Return (X, Y) of the center of cell containing provided text 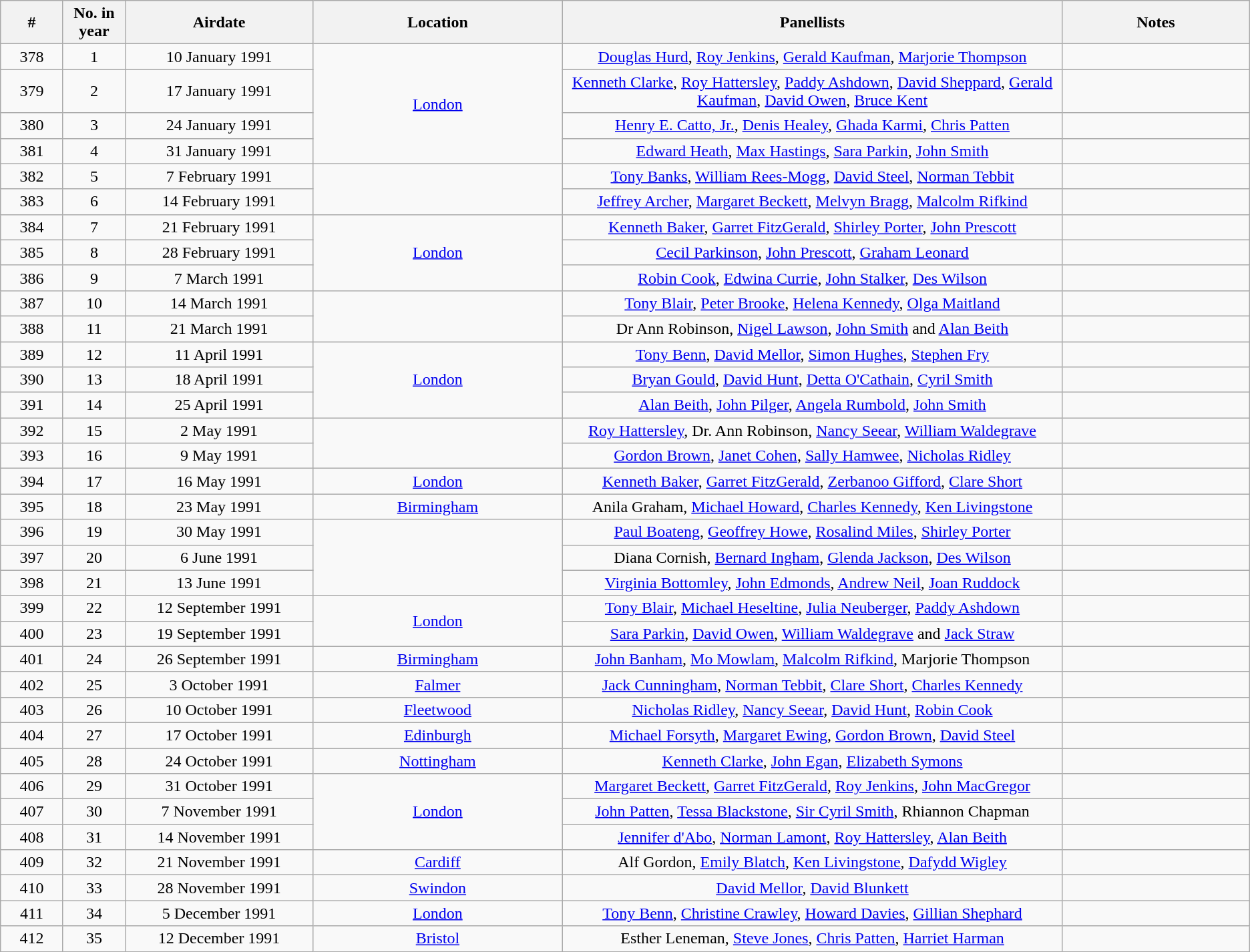
Tony Benn, Christine Crawley, Howard Davies, Gillian Shephard (812, 913)
Cecil Parkinson, John Prescott, Graham Leonard (812, 252)
Airdate (219, 23)
Sara Parkin, David Owen, William Waldegrave and Jack Straw (812, 634)
9 May 1991 (219, 456)
No. in year (94, 23)
380 (32, 126)
391 (32, 405)
Esther Leneman, Steve Jones, Chris Patten, Harriet Harman (812, 939)
30 (94, 812)
Henry E. Catto, Jr., Denis Healey, Ghada Karmi, Chris Patten (812, 126)
14 March 1991 (219, 303)
387 (32, 303)
Douglas Hurd, Roy Jenkins, Gerald Kaufman, Marjorie Thompson (812, 57)
25 (94, 684)
8 (94, 252)
John Banham, Mo Mowlam, Malcolm Rifkind, Marjorie Thompson (812, 659)
Paul Boateng, Geoffrey Howe, Rosalind Miles, Shirley Porter (812, 532)
32 (94, 863)
28 February 1991 (219, 252)
407 (32, 812)
# (32, 23)
Kenneth Clarke, John Egan, Elizabeth Symons (812, 760)
383 (32, 202)
Margaret Beckett, Garret FitzGerald, Roy Jenkins, John MacGregor (812, 786)
405 (32, 760)
26 September 1991 (219, 659)
Alan Beith, John Pilger, Angela Rumbold, John Smith (812, 405)
13 June 1991 (219, 583)
Tony Banks, William Rees-Mogg, David Steel, Norman Tebbit (812, 176)
Gordon Brown, Janet Cohen, Sally Hamwee, Nicholas Ridley (812, 456)
385 (32, 252)
2 (94, 91)
409 (32, 863)
Notes (1157, 23)
Alf Gordon, Emily Blatch, Ken Livingstone, Dafydd Wigley (812, 863)
Bryan Gould, David Hunt, Detta O'Cathain, Cyril Smith (812, 380)
412 (32, 939)
17 January 1991 (219, 91)
10 January 1991 (219, 57)
Fleetwood (437, 710)
21 (94, 583)
John Patten, Tessa Blackstone, Sir Cyril Smith, Rhiannon Chapman (812, 812)
Anila Graham, Michael Howard, Charles Kennedy, Ken Livingstone (812, 507)
392 (32, 431)
Edinburgh (437, 735)
384 (32, 227)
Tony Blair, Michael Heseltine, Julia Neuberger, Paddy Ashdown (812, 608)
Kenneth Baker, Garret FitzGerald, Shirley Porter, John Prescott (812, 227)
395 (32, 507)
15 (94, 431)
Dr Ann Robinson, Nigel Lawson, John Smith and Alan Beith (812, 328)
411 (32, 913)
18 April 1991 (219, 380)
31 (94, 837)
34 (94, 913)
378 (32, 57)
386 (32, 278)
23 (94, 634)
400 (32, 634)
410 (32, 888)
14 February 1991 (219, 202)
31 October 1991 (219, 786)
406 (32, 786)
Michael Forsyth, Margaret Ewing, Gordon Brown, David Steel (812, 735)
11 April 1991 (219, 354)
31 January 1991 (219, 151)
1 (94, 57)
6 June 1991 (219, 557)
33 (94, 888)
398 (32, 583)
Kenneth Clarke, Roy Hattersley, Paddy Ashdown, David Sheppard, Gerald Kaufman, David Owen, Bruce Kent (812, 91)
Falmer (437, 684)
9 (94, 278)
Cardiff (437, 863)
Bristol (437, 939)
27 (94, 735)
20 (94, 557)
19 (94, 532)
12 December 1991 (219, 939)
24 January 1991 (219, 126)
Edward Heath, Max Hastings, Sara Parkin, John Smith (812, 151)
Roy Hattersley, Dr. Ann Robinson, Nancy Seear, William Waldegrave (812, 431)
Jack Cunningham, Norman Tebbit, Clare Short, Charles Kennedy (812, 684)
29 (94, 786)
393 (32, 456)
Tony Blair, Peter Brooke, Helena Kennedy, Olga Maitland (812, 303)
19 September 1991 (219, 634)
390 (32, 380)
7 February 1991 (219, 176)
Virginia Bottomley, John Edmonds, Andrew Neil, Joan Ruddock (812, 583)
401 (32, 659)
396 (32, 532)
402 (32, 684)
21 March 1991 (219, 328)
408 (32, 837)
3 October 1991 (219, 684)
22 (94, 608)
14 (94, 405)
35 (94, 939)
16 (94, 456)
Swindon (437, 888)
26 (94, 710)
David Mellor, David Blunkett (812, 888)
394 (32, 481)
16 May 1991 (219, 481)
Kenneth Baker, Garret FitzGerald, Zerbanoo Gifford, Clare Short (812, 481)
30 May 1991 (219, 532)
7 March 1991 (219, 278)
382 (32, 176)
379 (32, 91)
403 (32, 710)
21 February 1991 (219, 227)
389 (32, 354)
5 December 1991 (219, 913)
Diana Cornish, Bernard Ingham, Glenda Jackson, Des Wilson (812, 557)
6 (94, 202)
404 (32, 735)
24 October 1991 (219, 760)
Tony Benn, David Mellor, Simon Hughes, Stephen Fry (812, 354)
3 (94, 126)
7 November 1991 (219, 812)
12 September 1991 (219, 608)
10 October 1991 (219, 710)
11 (94, 328)
10 (94, 303)
Nottingham (437, 760)
25 April 1991 (219, 405)
13 (94, 380)
28 (94, 760)
7 (94, 227)
18 (94, 507)
21 November 1991 (219, 863)
381 (32, 151)
Location (437, 23)
Robin Cook, Edwina Currie, John Stalker, Des Wilson (812, 278)
17 October 1991 (219, 735)
14 November 1991 (219, 837)
Jeffrey Archer, Margaret Beckett, Melvyn Bragg, Malcolm Rifkind (812, 202)
Panellists (812, 23)
12 (94, 354)
28 November 1991 (219, 888)
5 (94, 176)
2 May 1991 (219, 431)
397 (32, 557)
17 (94, 481)
388 (32, 328)
23 May 1991 (219, 507)
Nicholas Ridley, Nancy Seear, David Hunt, Robin Cook (812, 710)
399 (32, 608)
Jennifer d'Abo, Norman Lamont, Roy Hattersley, Alan Beith (812, 837)
4 (94, 151)
24 (94, 659)
